Return [X, Y] of the center of cell containing provided text 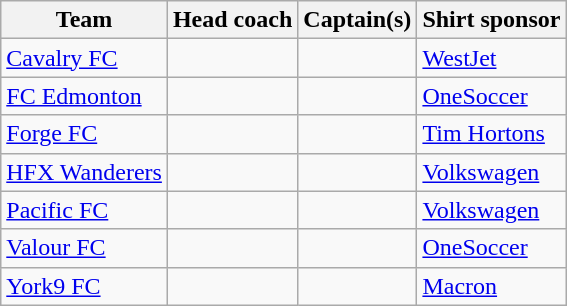
Tim Hortons [492, 134]
WestJet [492, 58]
Head coach [232, 20]
Captain(s) [358, 20]
Team [84, 20]
Forge FC [84, 134]
FC Edmonton [84, 96]
Pacific FC [84, 210]
Shirt sponsor [492, 20]
HFX Wanderers [84, 172]
York9 FC [84, 286]
Cavalry FC [84, 58]
Macron [492, 286]
Valour FC [84, 248]
